Locate the cell with the specified text and output its [x, y] center coordinate. 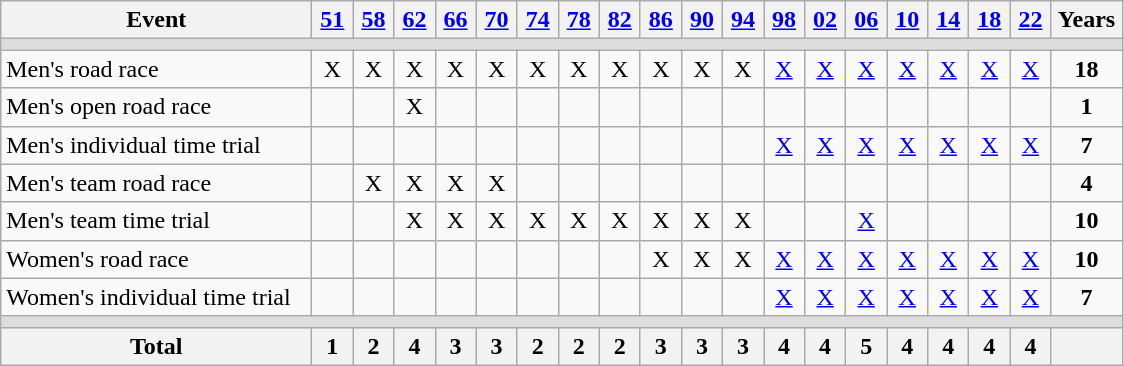
Men's individual time trial [156, 145]
82 [620, 20]
94 [742, 20]
Men's open road race [156, 107]
58 [374, 20]
86 [660, 20]
98 [784, 20]
Total [156, 346]
66 [456, 20]
5 [866, 346]
06 [866, 20]
90 [702, 20]
70 [496, 20]
22 [1030, 20]
Event [156, 20]
Men's team time trial [156, 221]
02 [826, 20]
62 [414, 20]
78 [578, 20]
Men's road race [156, 69]
74 [538, 20]
Years [1086, 20]
Women's road race [156, 259]
51 [332, 20]
Women's individual time trial [156, 297]
14 [948, 20]
Men's team road race [156, 183]
